From the cell containing the given text, extract its center point as [x, y] coordinate. 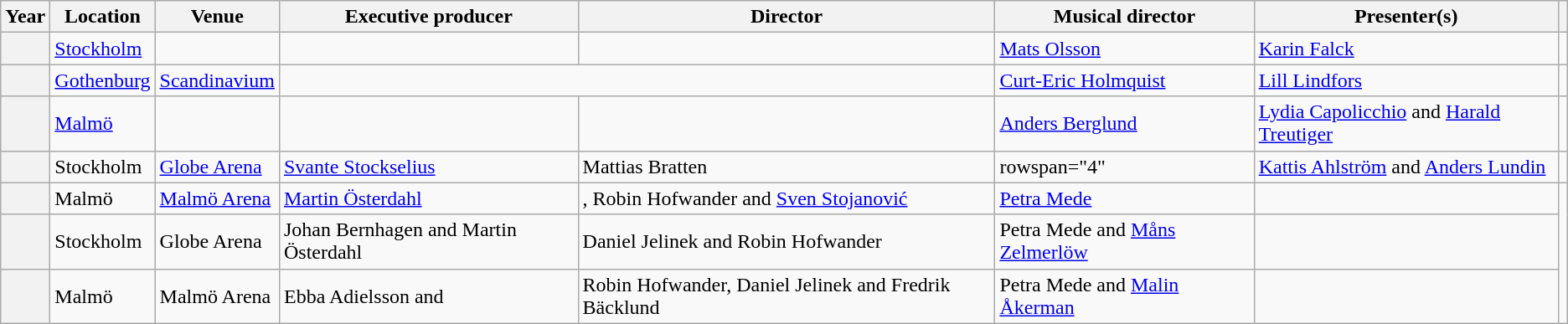
Executive producer [429, 17]
Mattias Bratten [787, 167]
Ebba Adielsson and [429, 296]
Petra Mede and Malin Åkerman [1124, 296]
Mats Olsson [1124, 49]
, Robin Hofwander and Sven Stojanović [787, 198]
Presenter(s) [1406, 17]
Petra Mede and Måns Zelmerlöw [1124, 241]
Martin Österdahl [429, 198]
Year [25, 17]
Location [102, 17]
Anders Berglund [1124, 124]
Lill Lindfors [1406, 80]
Scandinavium [217, 80]
Robin Hofwander, Daniel Jelinek and Fredrik Bäcklund [787, 296]
Svante Stockselius [429, 167]
Daniel Jelinek and Robin Hofwander [787, 241]
Curt-Eric Holmquist [1124, 80]
Musical director [1124, 17]
Karin Falck [1406, 49]
Venue [217, 17]
rowspan="4" [1124, 167]
Johan Bernhagen and Martin Österdahl [429, 241]
Director [787, 17]
Kattis Ahlström and Anders Lundin [1406, 167]
Gothenburg [102, 80]
Petra Mede [1124, 198]
Lydia Capolicchio and Harald Treutiger [1406, 124]
